Detect which cell encompasses the target text, then output its [x, y] center coordinate. 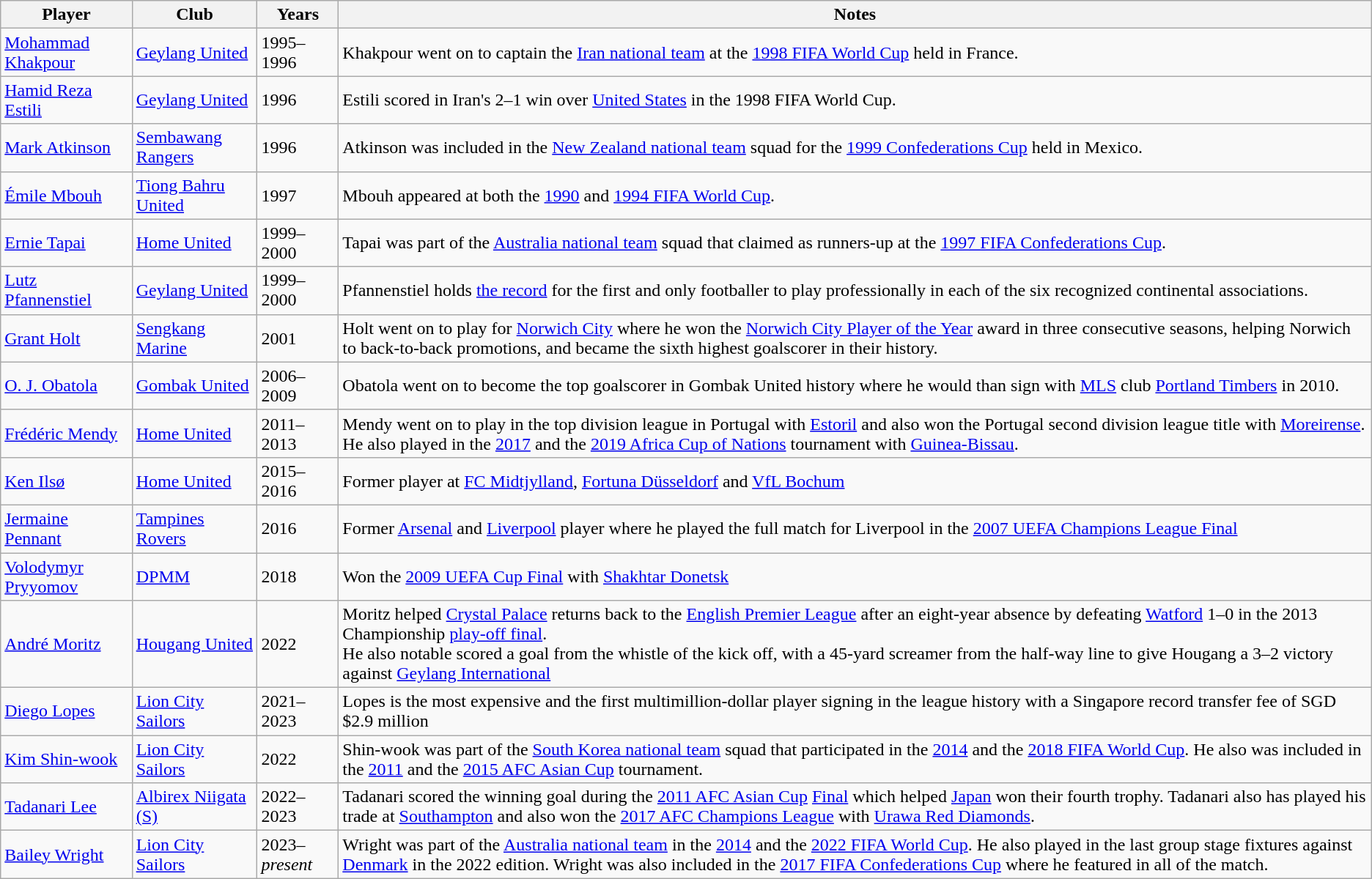
Bailey Wright [66, 854]
2021–2023 [298, 712]
Tampines Rovers [195, 529]
Club [195, 15]
Sengkang Marine [195, 338]
Years [298, 15]
2023–present [298, 854]
Atkinson was included in the New Zealand national team squad for the 1999 Confederations Cup held in Mexico. [855, 148]
Mohammad Khakpour [66, 53]
Notes [855, 15]
Frédéric Mendy [66, 434]
2022–2023 [298, 807]
1997 [298, 195]
Jermaine Pennant [66, 529]
Khakpour went on to captain the Iran national team at the 1998 FIFA World Cup held in France. [855, 53]
Tadanari Lee [66, 807]
Tiong Bahru United [195, 195]
Obatola went on to become the top goalscorer in Gombak United history where he would than sign with MLS club Portland Timbers in 2010. [855, 385]
Hougang United [195, 645]
Grant Holt [66, 338]
2018 [298, 576]
2001 [298, 338]
Gombak United [195, 385]
Volodymyr Pryyomov [66, 576]
Estili scored in Iran's 2–1 win over United States in the 1998 FIFA World Cup. [855, 100]
Mbouh appeared at both the 1990 and 1994 FIFA World Cup. [855, 195]
Diego Lopes [66, 712]
Lutz Pfannenstiel [66, 290]
Pfannenstiel holds the record for the first and only footballer to play professionally in each of the six recognized continental associations. [855, 290]
Kim Shin-wook [66, 759]
Émile Mbouh [66, 195]
2006–2009 [298, 385]
O. J. Obatola [66, 385]
2015–2016 [298, 481]
1995–1996 [298, 53]
Ernie Tapai [66, 243]
Player [66, 15]
Albirex Niigata (S) [195, 807]
Sembawang Rangers [195, 148]
Won the 2009 UEFA Cup Final with Shakhtar Donetsk [855, 576]
2016 [298, 529]
DPMM [195, 576]
2011–2013 [298, 434]
André Moritz [66, 645]
Ken Ilsø [66, 481]
Tapai was part of the Australia national team squad that claimed as runners-up at the 1997 FIFA Confederations Cup. [855, 243]
Hamid Reza Estili [66, 100]
Mark Atkinson [66, 148]
Former player at FC Midtjylland, Fortuna Düsseldorf and VfL Bochum [855, 481]
Former Arsenal and Liverpool player where he played the full match for Liverpool in the 2007 UEFA Champions League Final [855, 529]
